Detect which cell encompasses the target text, then output its [X, Y] center coordinate. 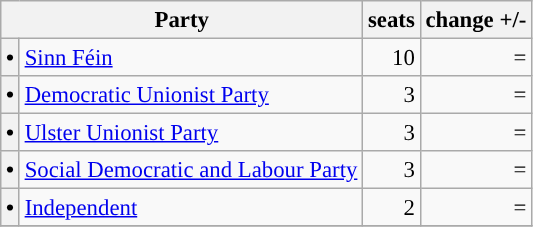
Sinn Féin [190, 58]
10 [392, 58]
Independent [190, 208]
Ulster Unionist Party [190, 133]
Social Democratic and Labour Party [190, 170]
2 [392, 208]
Democratic Unionist Party [190, 95]
Party [182, 20]
seats [392, 20]
change +/- [476, 20]
